Pinpoint the cell where the given text exists, returning its [X, Y] midpoint coordinate. 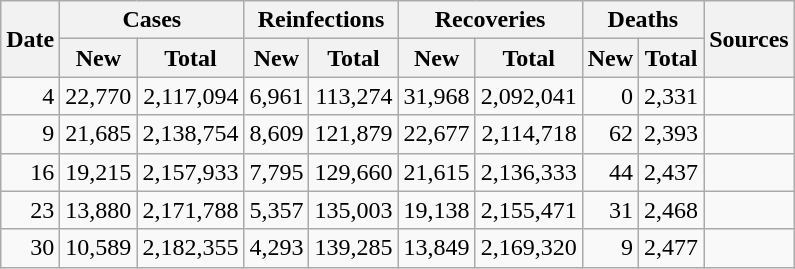
2,331 [672, 96]
Recoveries [490, 20]
4 [30, 96]
121,879 [354, 134]
113,274 [354, 96]
31,968 [436, 96]
44 [610, 172]
2,393 [672, 134]
19,215 [98, 172]
Sources [750, 39]
10,589 [98, 248]
135,003 [354, 210]
0 [610, 96]
4,293 [276, 248]
22,677 [436, 134]
22,770 [98, 96]
13,880 [98, 210]
31 [610, 210]
2,136,333 [528, 172]
7,795 [276, 172]
6,961 [276, 96]
2,117,094 [190, 96]
16 [30, 172]
8,609 [276, 134]
129,660 [354, 172]
30 [30, 248]
5,357 [276, 210]
Cases [152, 20]
Reinfections [321, 20]
139,285 [354, 248]
2,155,471 [528, 210]
2,169,320 [528, 248]
2,092,041 [528, 96]
2,138,754 [190, 134]
21,685 [98, 134]
Date [30, 39]
62 [610, 134]
21,615 [436, 172]
2,477 [672, 248]
2,468 [672, 210]
2,157,933 [190, 172]
23 [30, 210]
2,182,355 [190, 248]
2,171,788 [190, 210]
Deaths [642, 20]
2,437 [672, 172]
2,114,718 [528, 134]
19,138 [436, 210]
13,849 [436, 248]
